Search for the cell housing the specified text and yield its [X, Y] center coordinate. 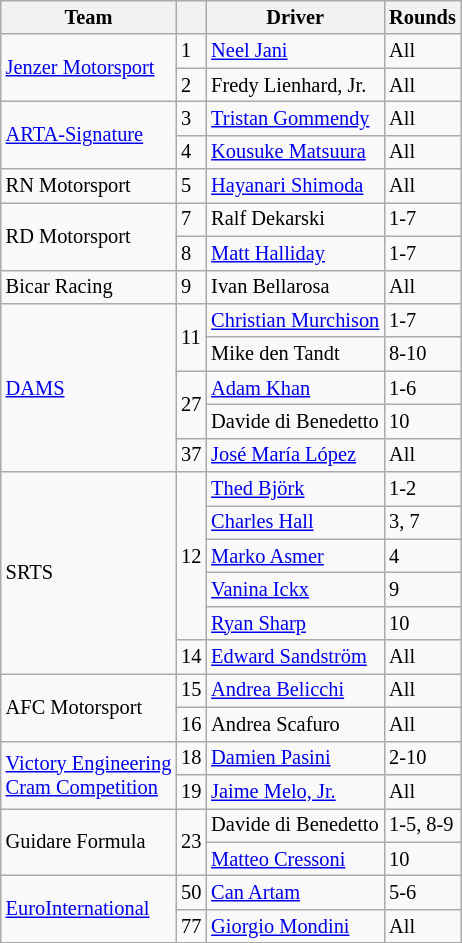
Adam Khan [295, 388]
2 [191, 85]
2-10 [422, 758]
1-2 [422, 489]
ARTA-Signature [88, 134]
RN Motorsport [88, 186]
Can Artam [295, 892]
Driver [295, 17]
37 [191, 455]
AFC Motorsport [88, 706]
Vanina Ickx [295, 589]
Edward Sandström [295, 657]
3 [191, 118]
Rounds [422, 17]
Christian Murchison [295, 320]
5 [191, 186]
Bicar Racing [88, 287]
1-5, 8-9 [422, 825]
1 [191, 51]
Andrea Belicchi [295, 690]
Marko Asmer [295, 556]
27 [191, 404]
Guidare Formula [88, 842]
EuroInternational [88, 908]
5-6 [422, 892]
Tristan Gommendy [295, 118]
Neel Jani [295, 51]
Giorgio Mondini [295, 926]
16 [191, 724]
DAMS [88, 387]
Ryan Sharp [295, 623]
Charles Hall [295, 522]
Victory Engineering Cram Competition [88, 774]
Ivan Bellarosa [295, 287]
Kousuke Matsuura [295, 152]
11 [191, 336]
23 [191, 842]
8 [191, 253]
18 [191, 758]
14 [191, 657]
José María López [295, 455]
3, 7 [422, 522]
1-6 [422, 388]
12 [191, 556]
Andrea Scafuro [295, 724]
77 [191, 926]
Matteo Cressoni [295, 859]
Ralf Dekarski [295, 219]
Jenzer Motorsport [88, 68]
15 [191, 690]
Matt Halliday [295, 253]
Thed Björk [295, 489]
RD Motorsport [88, 236]
8-10 [422, 354]
7 [191, 219]
Jaime Melo, Jr. [295, 791]
Team [88, 17]
50 [191, 892]
19 [191, 791]
SRTS [88, 573]
Fredy Lienhard, Jr. [295, 85]
Damien Pasini [295, 758]
Hayanari Shimoda [295, 186]
Mike den Tandt [295, 354]
